Identify which cell holds the provided text, then report its [X, Y] central coordinate. 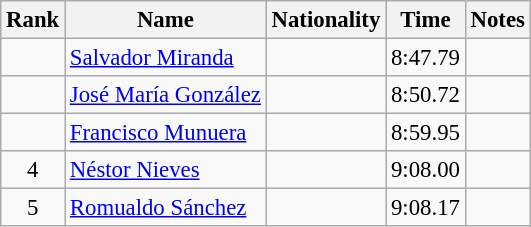
José María González [166, 95]
Notes [498, 20]
9:08.17 [426, 208]
8:59.95 [426, 133]
Name [166, 20]
Francisco Munuera [166, 133]
9:08.00 [426, 170]
Salvador Miranda [166, 58]
Romualdo Sánchez [166, 208]
Nationality [326, 20]
8:50.72 [426, 95]
8:47.79 [426, 58]
Néstor Nieves [166, 170]
Rank [33, 20]
4 [33, 170]
5 [33, 208]
Time [426, 20]
